Find where the given text appears and provide that cell's center as [X, Y] coordinate. 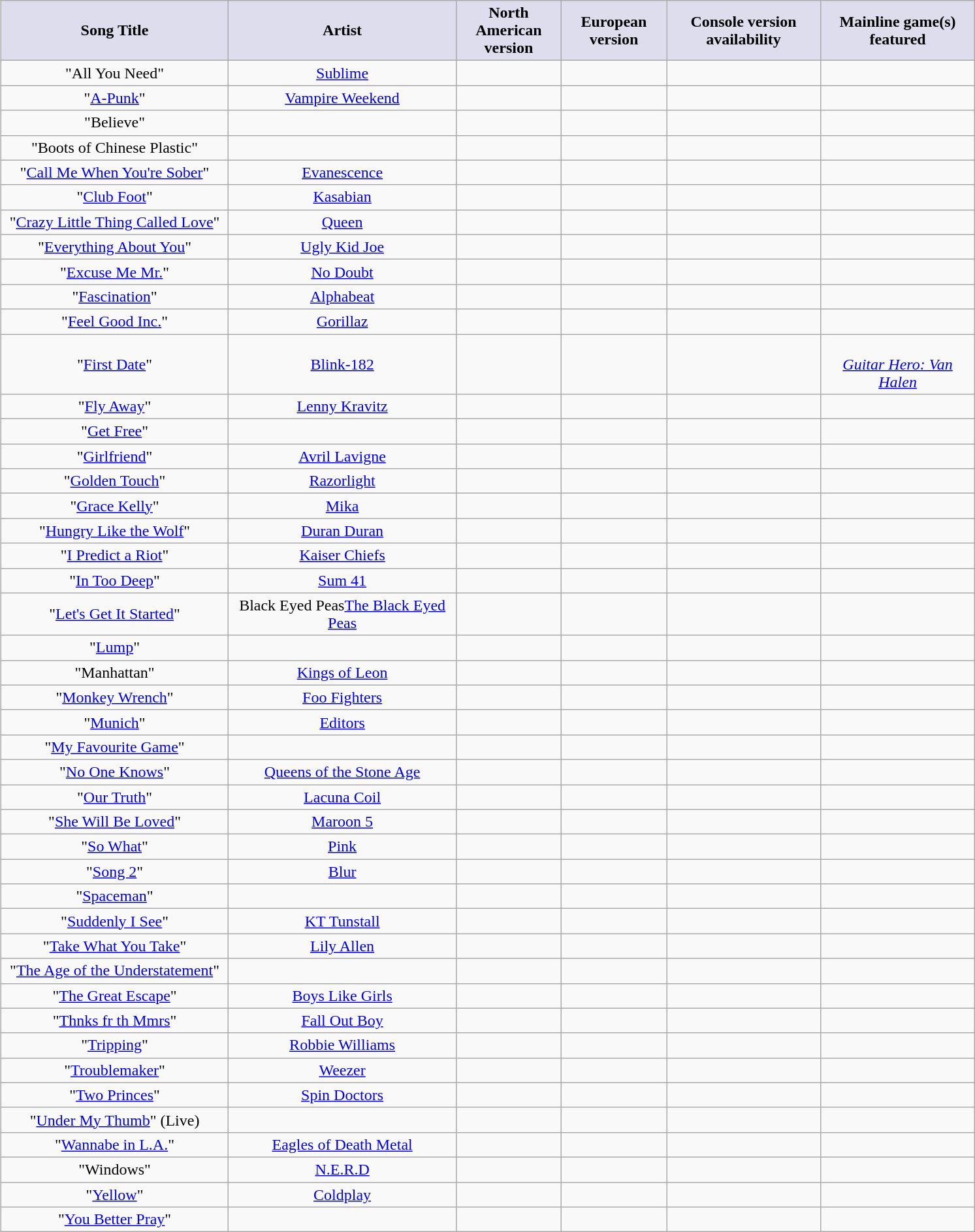
North Americanversion [508, 31]
"My Favourite Game" [115, 747]
"Yellow" [115, 1194]
"Manhattan" [115, 672]
"Fascination" [115, 296]
"Spaceman" [115, 896]
Kings of Leon [342, 672]
Black Eyed PeasThe Black Eyed Peas [342, 614]
Gorillaz [342, 321]
Queen [342, 222]
"Two Princes" [115, 1095]
Blink-182 [342, 364]
"Lump" [115, 648]
Kaiser Chiefs [342, 556]
"So What" [115, 847]
"Take What You Take" [115, 946]
Queens of the Stone Age [342, 772]
KT Tunstall [342, 921]
"Under My Thumb" (Live) [115, 1120]
Kasabian [342, 197]
"Monkey Wrench" [115, 697]
Lacuna Coil [342, 797]
"No One Knows" [115, 772]
Sum 41 [342, 580]
"Club Foot" [115, 197]
Duran Duran [342, 531]
Spin Doctors [342, 1095]
"Tripping" [115, 1045]
Console version availability [743, 31]
N.E.R.D [342, 1169]
"I Predict a Riot" [115, 556]
"Girlfriend" [115, 456]
Foo Fighters [342, 697]
"You Better Pray" [115, 1220]
"Hungry Like the Wolf" [115, 531]
Sublime [342, 73]
Artist [342, 31]
"Munich" [115, 722]
Mika [342, 506]
Alphabeat [342, 296]
"She Will Be Loved" [115, 822]
"Believe" [115, 123]
Blur [342, 872]
Ugly Kid Joe [342, 247]
"Song 2" [115, 872]
Maroon 5 [342, 822]
Weezer [342, 1070]
"Everything About You" [115, 247]
Mainline game(s) featured [898, 31]
"Crazy Little Thing Called Love" [115, 222]
Eagles of Death Metal [342, 1145]
"Golden Touch" [115, 481]
"Call Me When You're Sober" [115, 172]
Lily Allen [342, 946]
"Get Free" [115, 432]
"Grace Kelly" [115, 506]
"Thnks fr th Mmrs" [115, 1020]
"Excuse Me Mr." [115, 272]
Vampire Weekend [342, 98]
Robbie Williams [342, 1045]
Boys Like Girls [342, 996]
"The Age of the Understatement" [115, 971]
Coldplay [342, 1194]
Editors [342, 722]
"Windows" [115, 1169]
"All You Need" [115, 73]
Avril Lavigne [342, 456]
Razorlight [342, 481]
"First Date" [115, 364]
"Let's Get It Started" [115, 614]
Lenny Kravitz [342, 407]
Evanescence [342, 172]
"Feel Good Inc." [115, 321]
"Boots of Chinese Plastic" [115, 148]
"Suddenly I See" [115, 921]
"The Great Escape" [115, 996]
Pink [342, 847]
"Fly Away" [115, 407]
Song Title [115, 31]
Guitar Hero: Van Halen [898, 364]
"Wannabe in L.A." [115, 1145]
"A-Punk" [115, 98]
Europeanversion [614, 31]
"Our Truth" [115, 797]
Fall Out Boy [342, 1020]
No Doubt [342, 272]
"In Too Deep" [115, 580]
"Troublemaker" [115, 1070]
